Provide the [X, Y] coordinate of the cell's center where the given text is located.  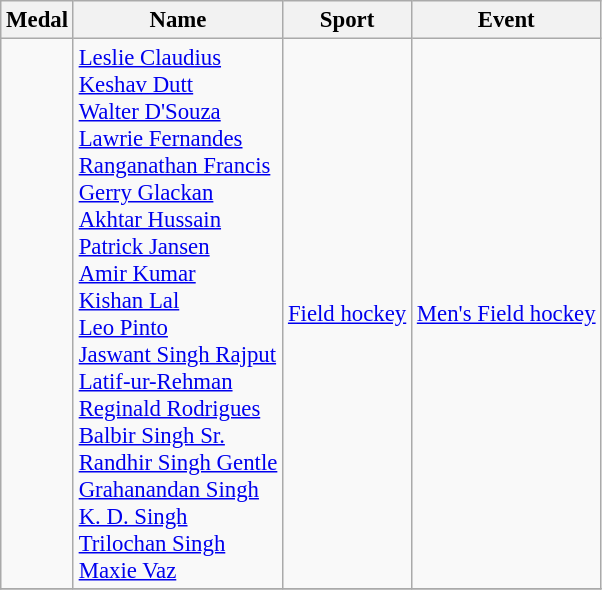
Men's Field hockey [506, 314]
Field hockey [348, 314]
Name [178, 20]
Event [506, 20]
Sport [348, 20]
Medal [38, 20]
